Pinpoint the cell where the given text exists, returning its (X, Y) midpoint coordinate. 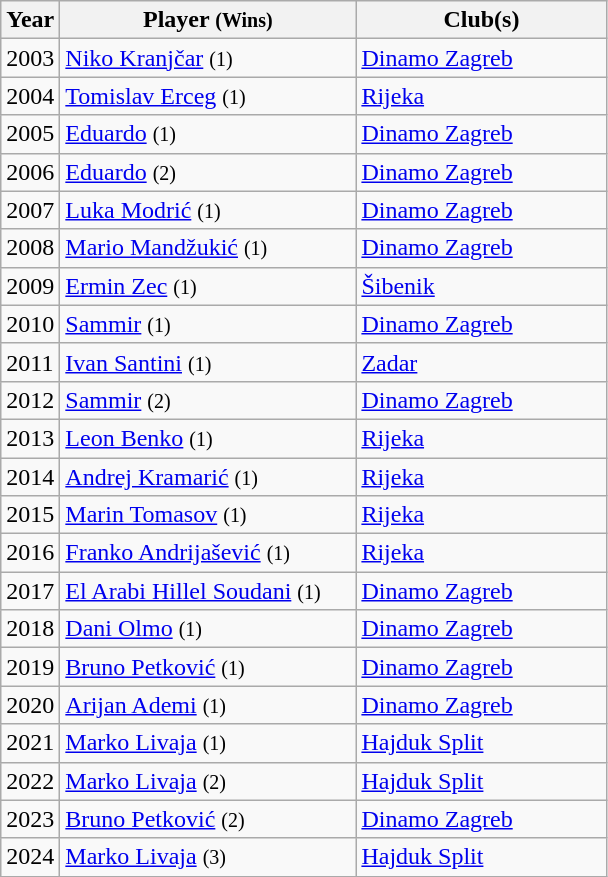
Leon Benko (1) (208, 438)
Luka Modrić (1) (208, 210)
Ermin Zec (1) (208, 286)
2005 (30, 134)
Mario Mandžukić (1) (208, 248)
Franko Andrijašević (1) (208, 553)
Marko Livaja (2) (208, 781)
2021 (30, 743)
2009 (30, 286)
2010 (30, 324)
Player (Wins) (208, 20)
2023 (30, 819)
2012 (30, 400)
2003 (30, 58)
Bruno Petković (1) (208, 667)
2016 (30, 553)
Club(s) (482, 20)
El Arabi Hillel Soudani (1) (208, 591)
Marin Tomasov (1) (208, 515)
Dani Olmo (1) (208, 629)
Niko Kranjčar (1) (208, 58)
Marko Livaja (3) (208, 857)
2007 (30, 210)
Year (30, 20)
2013 (30, 438)
2006 (30, 172)
2019 (30, 667)
Tomislav Erceg (1) (208, 96)
2022 (30, 781)
Andrej Kramarić (1) (208, 477)
2004 (30, 96)
2017 (30, 591)
Eduardo (2) (208, 172)
2018 (30, 629)
2011 (30, 362)
2008 (30, 248)
Sammir (2) (208, 400)
Zadar (482, 362)
2020 (30, 705)
Bruno Petković (2) (208, 819)
Sammir (1) (208, 324)
Ivan Santini (1) (208, 362)
Arijan Ademi (1) (208, 705)
Marko Livaja (1) (208, 743)
2015 (30, 515)
Eduardo (1) (208, 134)
Šibenik (482, 286)
2024 (30, 857)
2014 (30, 477)
